Determine the [X, Y] coordinate at the center of the cell enclosing the given text.  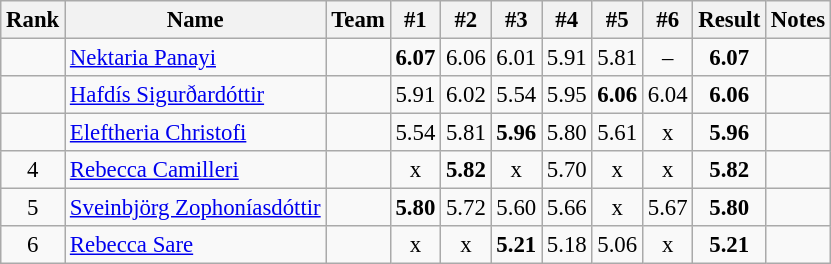
6.01 [516, 58]
#5 [617, 20]
Team [358, 20]
5.72 [466, 208]
6.02 [466, 95]
Name [196, 20]
Eleftheria Christofi [196, 133]
#2 [466, 20]
#3 [516, 20]
Rebecca Camilleri [196, 170]
5.61 [617, 133]
5.70 [567, 170]
6 [33, 245]
5.06 [617, 245]
Rank [33, 20]
5 [33, 208]
5.18 [567, 245]
Hafdís Sigurðardóttir [196, 95]
4 [33, 170]
Result [730, 20]
Rebecca Sare [196, 245]
5.60 [516, 208]
#1 [415, 20]
5.67 [667, 208]
#4 [567, 20]
Notes [798, 20]
Sveinbjörg Zophoníasdóttir [196, 208]
Nektaria Panayi [196, 58]
#6 [667, 20]
5.66 [567, 208]
6.04 [667, 95]
5.95 [567, 95]
– [667, 58]
